Extract the [X, Y] coordinate from the center of the cell holding the provided text.  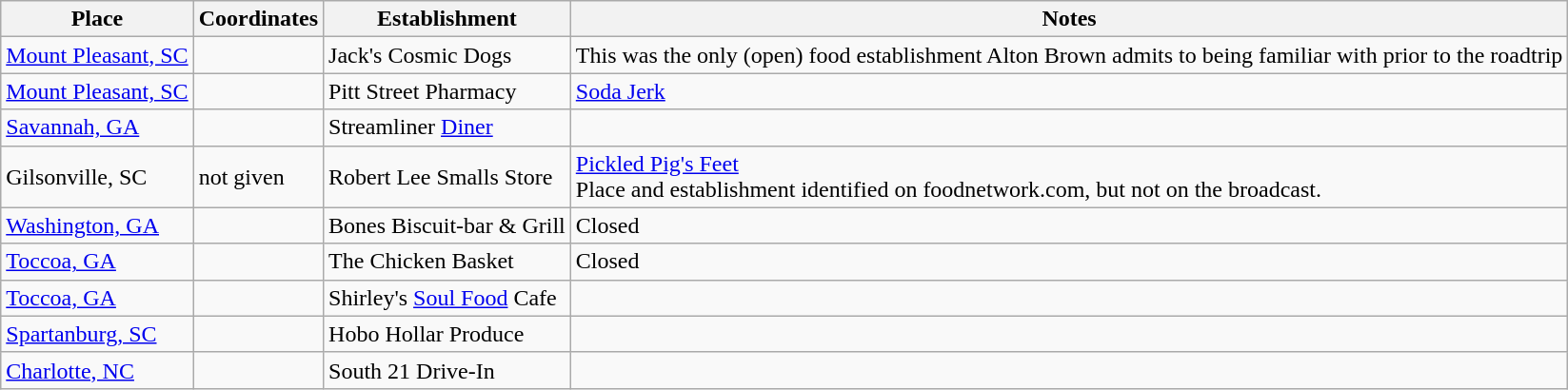
Spartanburg, SC [97, 334]
Savannah, GA [97, 127]
Streamliner Diner [447, 127]
This was the only (open) food establishment Alton Brown admits to being familiar with prior to the roadtrip [1069, 55]
Place [97, 19]
Shirley's Soul Food Cafe [447, 298]
South 21 Drive-In [447, 370]
Pitt Street Pharmacy [447, 91]
Notes [1069, 19]
The Chicken Basket [447, 262]
not given [258, 177]
Bones Biscuit-bar & Grill [447, 225]
Washington, GA [97, 225]
Hobo Hollar Produce [447, 334]
Coordinates [258, 19]
Robert Lee Smalls Store [447, 177]
Pickled Pig's FeetPlace and establishment identified on foodnetwork.com, but not on the broadcast. [1069, 177]
Soda Jerk [1069, 91]
Establishment [447, 19]
Jack's Cosmic Dogs [447, 55]
Gilsonville, SC [97, 177]
Charlotte, NC [97, 370]
